Detect which cell encompasses the target text, then output its (X, Y) center coordinate. 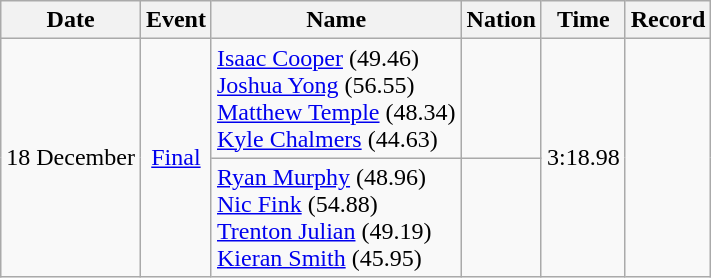
Record (668, 20)
Date (71, 20)
3:18.98 (583, 158)
Ryan Murphy (48.96)Nic Fink (54.88)Trenton Julian (49.19)Kieran Smith (45.95) (336, 218)
Name (336, 20)
Time (583, 20)
18 December (71, 158)
Nation (501, 20)
Final (176, 158)
Event (176, 20)
Isaac Cooper (49.46)Joshua Yong (56.55)Matthew Temple (48.34)Kyle Chalmers (44.63) (336, 98)
